Capture the cell that displays the provided text and extract its (X, Y) central coordinate. 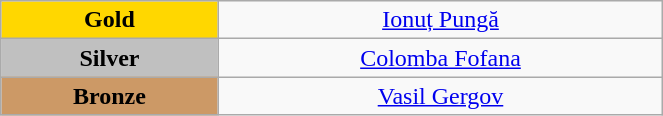
Vasil Gergov (440, 96)
Silver (110, 58)
Bronze (110, 96)
Colomba Fofana (440, 58)
Ionuț Pungă (440, 20)
Gold (110, 20)
